Identify which cell holds the provided text, then report its (X, Y) central coordinate. 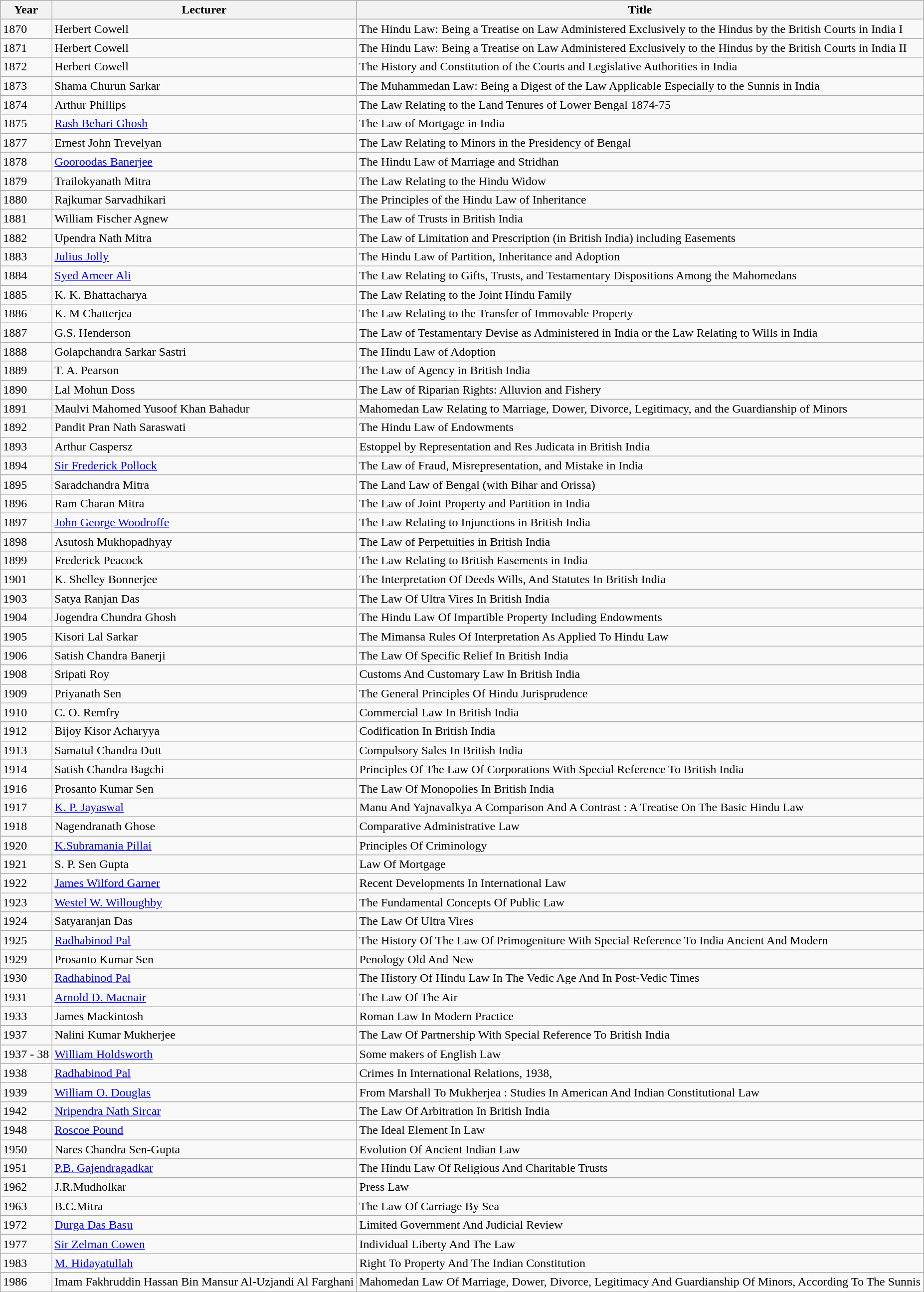
1924 (26, 921)
Trailokyanath Mitra (204, 181)
1886 (26, 314)
1897 (26, 522)
Roscoe Pound (204, 1130)
The History and Constitution of the Courts and Legislative Authorities in India (640, 67)
S. P. Sen Gupta (204, 864)
1872 (26, 67)
1977 (26, 1244)
William Fischer Agnew (204, 218)
Priyanath Sen (204, 693)
1922 (26, 883)
1920 (26, 846)
The Mimansa Rules Of Interpretation As Applied To Hindu Law (640, 637)
1904 (26, 618)
Arnold D. Macnair (204, 997)
1939 (26, 1092)
1890 (26, 390)
Arthur Caspersz (204, 446)
1913 (26, 750)
The Law Relating to British Easements in India (640, 561)
1885 (26, 295)
The Law Relating to the Land Tenures of Lower Bengal 1874-75 (640, 105)
1929 (26, 959)
Nagendranath Ghose (204, 826)
1894 (26, 465)
1963 (26, 1206)
1893 (26, 446)
Right To Property And The Indian Constitution (640, 1263)
Penology Old And New (640, 959)
James Wilford Garner (204, 883)
1881 (26, 218)
The Hindu Law Of Religious And Charitable Trusts (640, 1168)
M. Hidayatullah (204, 1263)
C. O. Remfry (204, 712)
Recent Developments In International Law (640, 883)
1899 (26, 561)
The Hindu Law: Being a Treatise on Law Administered Exclusively to the Hindus by the British Courts in India I (640, 29)
The Ideal Element In Law (640, 1130)
Nares Chandra Sen-Gupta (204, 1149)
Durga Das Basu (204, 1225)
1933 (26, 1016)
1914 (26, 769)
The Law of Perpetuities in British India (640, 541)
1891 (26, 409)
1910 (26, 712)
Some makers of English Law (640, 1054)
Shama Churun Sarkar (204, 86)
The Hindu Law of Adoption (640, 352)
Commercial Law In British India (640, 712)
1895 (26, 484)
1921 (26, 864)
The Law Of Ultra Vires (640, 921)
1916 (26, 788)
James Mackintosh (204, 1016)
1962 (26, 1187)
The Law of Joint Property and Partition in India (640, 503)
The Hindu Law of Marriage and Stridhan (640, 162)
1930 (26, 978)
1983 (26, 1263)
The Law Relating to Gifts, Trusts, and Testamentary Dispositions Among the Mahomedans (640, 276)
The Law Of The Air (640, 997)
J.R.Mudholkar (204, 1187)
The Law of Agency in British India (640, 371)
Principles Of The Law Of Corporations With Special Reference To British India (640, 769)
1882 (26, 238)
The Law Relating to Minors in the Presidency of Bengal (640, 143)
Estoppel by Representation and Res Judicata in British India (640, 446)
The Hindu Law of Partition, Inheritance and Adoption (640, 257)
1951 (26, 1168)
Press Law (640, 1187)
Year (26, 10)
1880 (26, 200)
Nalini Kumar Mukherjee (204, 1035)
Mahomedan Law Relating to Marriage, Dower, Divorce, Legitimacy, and the Guardianship of Minors (640, 409)
T. A. Pearson (204, 371)
Roman Law In Modern Practice (640, 1016)
Jogendra Chundra Ghosh (204, 618)
1878 (26, 162)
The Law Of Carriage By Sea (640, 1206)
The Law Of Specific Relief In British India (640, 655)
Sir Frederick Pollock (204, 465)
Sripati Roy (204, 674)
The Law Of Ultra Vires In British India (640, 599)
John George Woodroffe (204, 522)
1950 (26, 1149)
G.S. Henderson (204, 333)
1884 (26, 276)
1906 (26, 655)
1918 (26, 826)
K. K. Bhattacharya (204, 295)
Imam Fakhruddin Hassan Bin Mansur Al-Uzjandi Al Farghani (204, 1282)
Arthur Phillips (204, 105)
1870 (26, 29)
The Law Relating to the Transfer of Immovable Property (640, 314)
Asutosh Mukhopadhyay (204, 541)
1937 - 38 (26, 1054)
Law Of Mortgage (640, 864)
The Hindu Law: Being a Treatise on Law Administered Exclusively to the Hindus by the British Courts in India II (640, 48)
K. M Chatterjea (204, 314)
Saradchandra Mitra (204, 484)
1889 (26, 371)
1874 (26, 105)
The Interpretation Of Deeds Wills, And Statutes In British India (640, 580)
The Land Law of Bengal (with Bihar and Orissa) (640, 484)
Limited Government And Judicial Review (640, 1225)
The Law Of Partnership With Special Reference To British India (640, 1035)
1931 (26, 997)
Golapchandra Sarkar Sastri (204, 352)
1923 (26, 902)
1917 (26, 807)
The Principles of the Hindu Law of Inheritance (640, 200)
1925 (26, 940)
1898 (26, 541)
Codification In British India (640, 731)
The History Of The Law Of Primogeniture With Special Reference To India Ancient And Modern (640, 940)
Comparative Administrative Law (640, 826)
Crimes In International Relations, 1938, (640, 1073)
Lal Mohun Doss (204, 390)
Satyaranjan Das (204, 921)
1887 (26, 333)
The Law of Limitation and Prescription (in British India) including Easements (640, 238)
1892 (26, 428)
The Law Of Monopolies In British India (640, 788)
The Law of Mortgage in India (640, 124)
Syed Ameer Ali (204, 276)
From Marshall To Mukherjea : Studies In American And Indian Constitutional Law (640, 1092)
1908 (26, 674)
Satish Chandra Bagchi (204, 769)
1972 (26, 1225)
Bijoy Kisor Acharyya (204, 731)
William O. Douglas (204, 1092)
1873 (26, 86)
Principles Of Criminology (640, 846)
Julius Jolly (204, 257)
Samatul Chandra Dutt (204, 750)
1896 (26, 503)
1948 (26, 1130)
Customs And Customary Law In British India (640, 674)
1909 (26, 693)
1937 (26, 1035)
The Fundamental Concepts Of Public Law (640, 902)
Evolution Of Ancient Indian Law (640, 1149)
Gooroodas Banerjee (204, 162)
Westel W. Willoughby (204, 902)
Title (640, 10)
The Law Of Arbitration In British India (640, 1111)
The Hindu Law Of Impartible Property Including Endowments (640, 618)
Maulvi Mahomed Yusoof Khan Bahadur (204, 409)
The Hindu Law of Endowments (640, 428)
The Muhammedan Law: Being a Digest of the Law Applicable Especially to the Sunnis in India (640, 86)
1875 (26, 124)
The Law Relating to the Hindu Widow (640, 181)
1879 (26, 181)
The Law Relating to the Joint Hindu Family (640, 295)
1905 (26, 637)
1901 (26, 580)
P.B. Gajendragadkar (204, 1168)
Kisori Lal Sarkar (204, 637)
1888 (26, 352)
1883 (26, 257)
Satya Ranjan Das (204, 599)
Upendra Nath Mitra (204, 238)
1912 (26, 731)
Satish Chandra Banerji (204, 655)
Pandit Pran Nath Saraswati (204, 428)
The Law Relating to Injunctions in British India (640, 522)
K. Shelley Bonnerjee (204, 580)
K. P. Jayaswal (204, 807)
K.Subramania Pillai (204, 846)
Individual Liberty And The Law (640, 1244)
The Law of Testamentary Devise as Administered in India or the Law Relating to Wills in India (640, 333)
Sir Zelman Cowen (204, 1244)
Manu And Yajnavalkya A Comparison And A Contrast : A Treatise On The Basic Hindu Law (640, 807)
B.C.Mitra (204, 1206)
Ernest John Trevelyan (204, 143)
Rajkumar Sarvadhikari (204, 200)
The Law of Trusts in British India (640, 218)
Compulsory Sales In British India (640, 750)
1877 (26, 143)
Nripendra Nath Sircar (204, 1111)
Ram Charan Mitra (204, 503)
The Law of Riparian Rights: Alluvion and Fishery (640, 390)
The Law of Fraud, Misrepresentation, and Mistake in India (640, 465)
1986 (26, 1282)
1903 (26, 599)
The History Of Hindu Law In The Vedic Age And In Post-Vedic Times (640, 978)
William Holdsworth (204, 1054)
1942 (26, 1111)
The General Principles Of Hindu Jurisprudence (640, 693)
Rash Behari Ghosh (204, 124)
Lecturer (204, 10)
Mahomedan Law Of Marriage, Dower, Divorce, Legitimacy And Guardianship Of Minors, According To The Sunnis (640, 1282)
Frederick Peacock (204, 561)
1871 (26, 48)
1938 (26, 1073)
